Search for the cell housing the specified text and yield its (x, y) center coordinate. 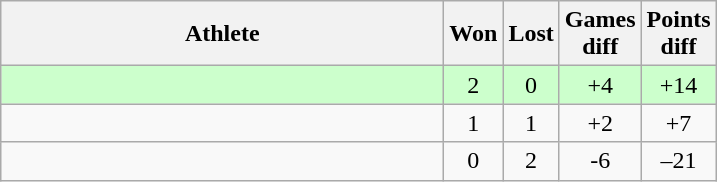
Won (474, 34)
–21 (678, 161)
+2 (600, 123)
+14 (678, 85)
+7 (678, 123)
Athlete (222, 34)
Pointsdiff (678, 34)
-6 (600, 161)
+4 (600, 85)
Gamesdiff (600, 34)
Lost (531, 34)
